Return (X, Y) of the center of cell containing provided text 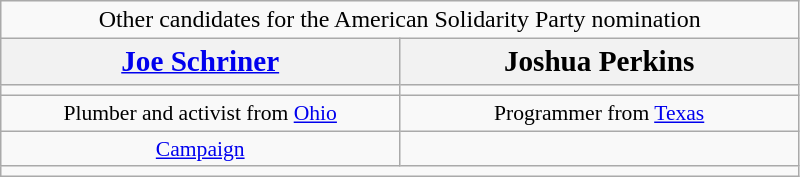
Programmer from Texas (600, 113)
Joshua Perkins (600, 62)
Plumber and activist from Ohio (200, 113)
Other candidates for the American Solidarity Party nomination (400, 20)
Campaign (200, 149)
Joe Schriner (200, 62)
